Scan for the cell matching the given text and deliver its (X, Y) coordinate at center. 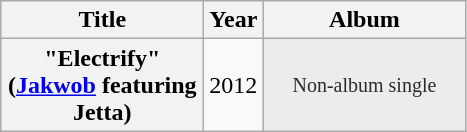
Year (234, 20)
Album (364, 20)
Non-album single (364, 85)
Title (102, 20)
"Electrify"(Jakwob featuring Jetta) (102, 85)
2012 (234, 85)
